From the cell containing the given text, extract its center point as [X, Y] coordinate. 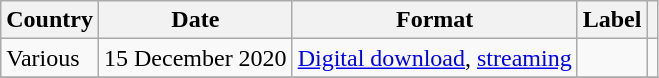
Digital download, streaming [434, 58]
Label [612, 20]
Country [50, 20]
Various [50, 58]
Format [434, 20]
15 December 2020 [195, 58]
Date [195, 20]
